Search for the cell housing the specified text and yield its [X, Y] center coordinate. 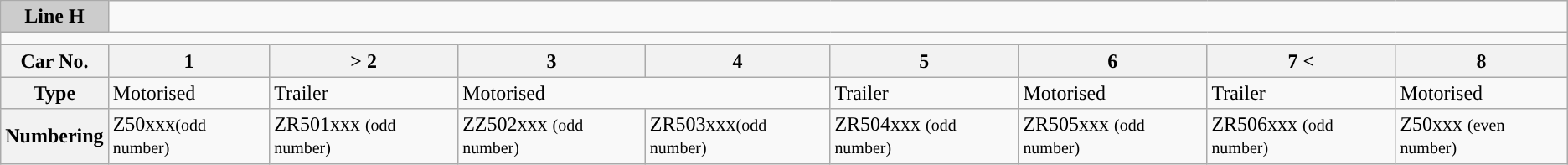
Line H [54, 17]
Numbering [54, 136]
ZR504xxx (odd number) [925, 136]
ZR501xxx (odd number) [364, 136]
> 2 [364, 61]
4 [737, 61]
Z50xxx(odd number) [189, 136]
ZR505xxx (odd number) [1112, 136]
ZR506xxx (odd number) [1302, 136]
7 < [1302, 61]
8 [1481, 61]
ZZ502xxx (odd number) [552, 136]
Car No. [54, 61]
1 [189, 61]
Type [54, 93]
6 [1112, 61]
Z50xxx (even number) [1481, 136]
3 [552, 61]
5 [925, 61]
ZR503xxx(odd number) [737, 136]
